Detect which cell encompasses the target text, then output its (x, y) center coordinate. 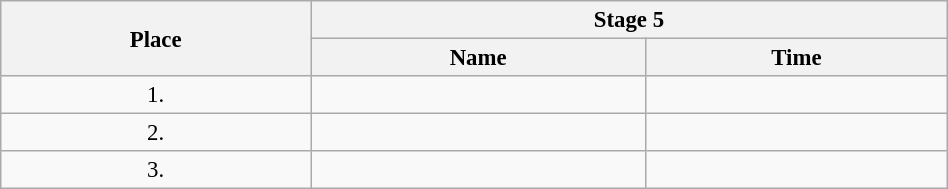
Place (156, 38)
Name (478, 58)
3. (156, 170)
2. (156, 133)
Time (797, 58)
1. (156, 95)
Stage 5 (630, 20)
